Scan for the cell matching the given text and deliver its (x, y) coordinate at center. 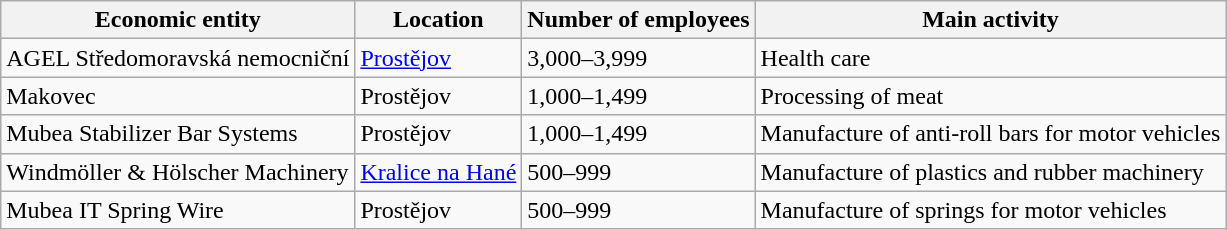
Manufacture of springs for motor vehicles (990, 210)
AGEL Středomoravská nemocniční (178, 58)
Location (438, 20)
Processing of meat (990, 96)
Windmöller & Hölscher Machinery (178, 172)
Health care (990, 58)
Manufacture of anti-roll bars for motor vehicles (990, 134)
Number of employees (638, 20)
Kralice na Hané (438, 172)
3,000–3,999 (638, 58)
Mubea Stabilizer Bar Systems (178, 134)
Makovec (178, 96)
Mubea IT Spring Wire (178, 210)
Manufacture of plastics and rubber machinery (990, 172)
Economic entity (178, 20)
Main activity (990, 20)
